Provide the [X, Y] coordinate of the cell's center where the given text is located.  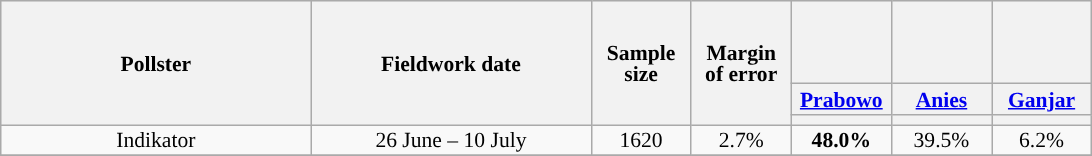
Ganjar [1042, 100]
1620 [641, 140]
Prabowo [841, 100]
Anies [941, 100]
39.5% [941, 140]
Margin of error [741, 63]
2.7% [741, 140]
48.0% [841, 140]
26 June – 10 July [451, 140]
Fieldwork date [451, 63]
Sample size [641, 63]
Pollster [156, 63]
Indikator [156, 140]
6.2% [1042, 140]
